Return the [X, Y] coordinate for the center point of the cell that contains the specified text.  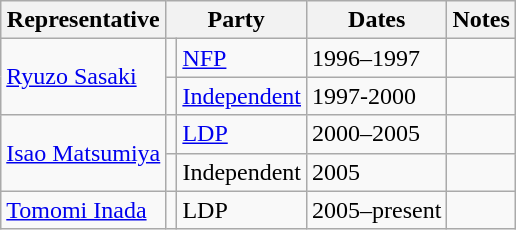
Isao Matsumiya [84, 153]
2005–present [377, 210]
Notes [481, 20]
Ryuzo Sasaki [84, 77]
Party [236, 20]
2005 [377, 172]
Tomomi Inada [84, 210]
NFP [242, 58]
Dates [377, 20]
Representative [84, 20]
2000–2005 [377, 134]
1996–1997 [377, 58]
1997-2000 [377, 96]
